Scan for the cell matching the given text and deliver its (X, Y) coordinate at center. 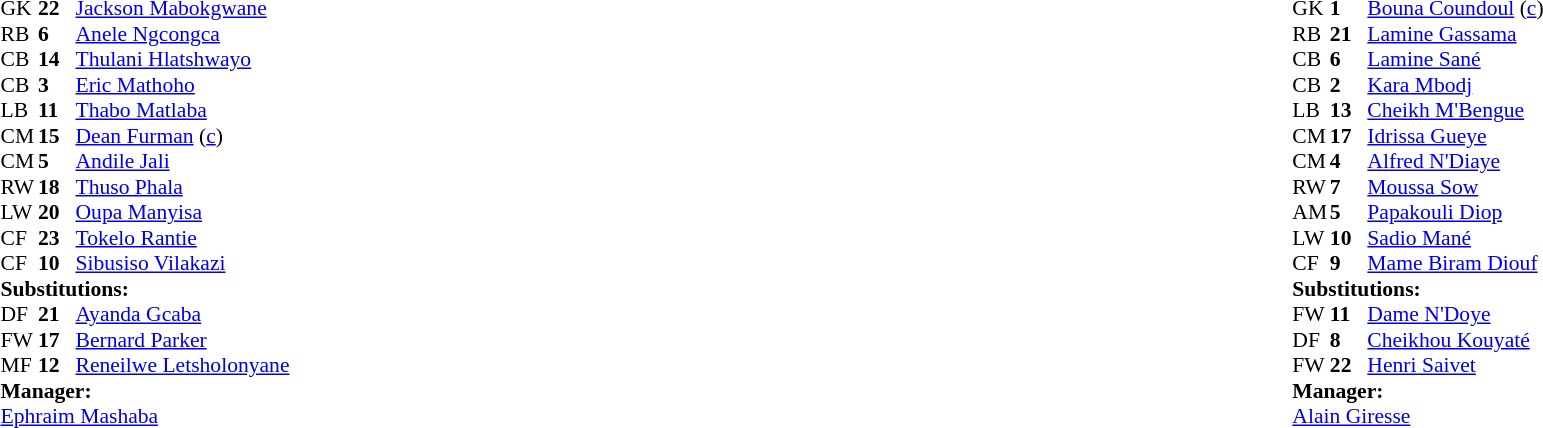
AM (1311, 213)
Bernard Parker (183, 340)
Cheikh M'Bengue (1455, 111)
12 (57, 365)
Anele Ngcongca (183, 34)
Lamine Sané (1455, 59)
18 (57, 187)
13 (1349, 111)
Mame Biram Diouf (1455, 263)
Reneilwe Letsholonyane (183, 365)
Dean Furman (c) (183, 136)
Thuso Phala (183, 187)
Cheikhou Kouyaté (1455, 340)
8 (1349, 340)
Ayanda Gcaba (183, 315)
2 (1349, 85)
Kara Mbodj (1455, 85)
7 (1349, 187)
Idrissa Gueye (1455, 136)
Moussa Sow (1455, 187)
20 (57, 213)
Eric Mathoho (183, 85)
Dame N'Doye (1455, 315)
Lamine Gassama (1455, 34)
14 (57, 59)
Oupa Manyisa (183, 213)
Thabo Matlaba (183, 111)
Tokelo Rantie (183, 238)
Henri Saivet (1455, 365)
Andile Jali (183, 161)
4 (1349, 161)
Papakouli Diop (1455, 213)
9 (1349, 263)
23 (57, 238)
Alfred N'Diaye (1455, 161)
MF (19, 365)
Sadio Mané (1455, 238)
15 (57, 136)
22 (1349, 365)
3 (57, 85)
Thulani Hlatshwayo (183, 59)
Sibusiso Vilakazi (183, 263)
